Extract the (X, Y) coordinate from the center of the cell holding the provided text.  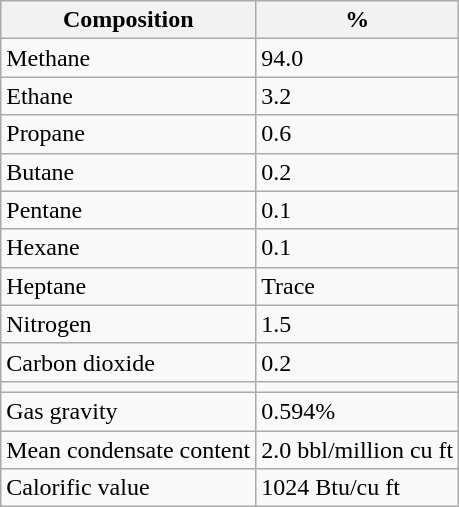
Heptane (128, 286)
Gas gravity (128, 411)
Calorific value (128, 488)
Hexane (128, 248)
Methane (128, 58)
Propane (128, 134)
1.5 (358, 324)
Trace (358, 286)
0.594% (358, 411)
Butane (128, 172)
Carbon dioxide (128, 362)
Nitrogen (128, 324)
2.0 bbl/million cu ft (358, 449)
0.6 (358, 134)
% (358, 20)
Pentane (128, 210)
3.2 (358, 96)
Ethane (128, 96)
94.0 (358, 58)
Composition (128, 20)
Mean condensate content (128, 449)
1024 Btu/cu ft (358, 488)
